Detect which cell encompasses the target text, then output its [X, Y] center coordinate. 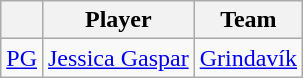
Jessica Gaspar [118, 58]
Player [118, 20]
Grindavík [248, 58]
Team [248, 20]
PG [22, 58]
